Scan for the cell matching the given text and deliver its (X, Y) coordinate at center. 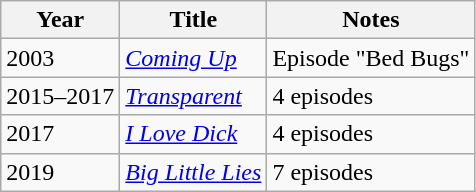
2015–2017 (60, 96)
2003 (60, 58)
Episode "Bed Bugs" (371, 58)
Title (194, 20)
Transparent (194, 96)
2017 (60, 134)
Coming Up (194, 58)
7 episodes (371, 172)
2019 (60, 172)
Notes (371, 20)
I Love Dick (194, 134)
Big Little Lies (194, 172)
Year (60, 20)
